Provide the (X, Y) coordinate of the cell's center where the given text is located.  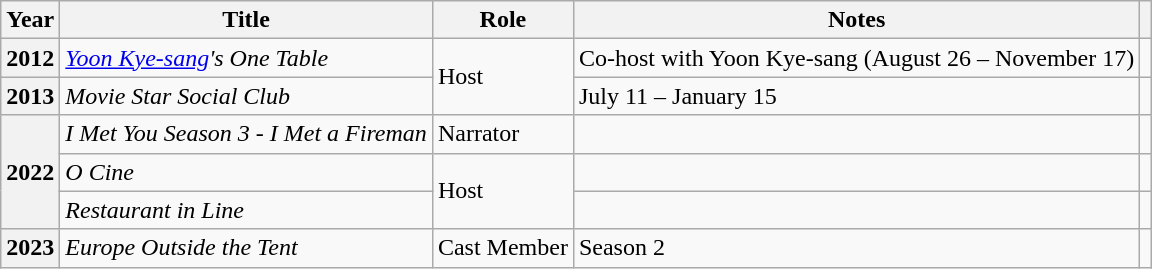
I Met You Season 3 - I Met a Fireman (246, 134)
2023 (30, 248)
Europe Outside the Tent (246, 248)
O Cine (246, 172)
Season 2 (856, 248)
Notes (856, 20)
Year (30, 20)
Restaurant in Line (246, 210)
2013 (30, 96)
2012 (30, 58)
July 11 – January 15 (856, 96)
Movie Star Social Club (246, 96)
Role (502, 20)
Cast Member (502, 248)
Title (246, 20)
2022 (30, 172)
Co-host with Yoon Kye-sang (August 26 – November 17) (856, 58)
Narrator (502, 134)
Yoon Kye-sang's One Table (246, 58)
